Capture the cell that displays the provided text and extract its [X, Y] central coordinate. 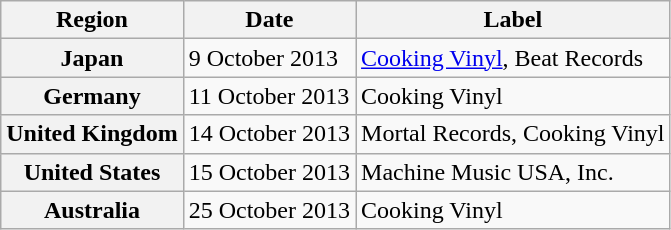
Machine Music USA, Inc. [514, 172]
Australia [92, 210]
Cooking Vinyl, Beat Records [514, 58]
9 October 2013 [269, 58]
15 October 2013 [269, 172]
11 October 2013 [269, 96]
Label [514, 20]
Region [92, 20]
25 October 2013 [269, 210]
Japan [92, 58]
United States [92, 172]
Mortal Records, Cooking Vinyl [514, 134]
Germany [92, 96]
United Kingdom [92, 134]
Date [269, 20]
14 October 2013 [269, 134]
